For the text-containing cell, return its midpoint in (X, Y) coordinate format. 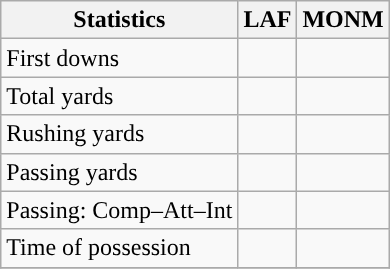
MONM (343, 20)
Passing: Comp–Att–Int (120, 210)
Rushing yards (120, 134)
First downs (120, 58)
LAF (268, 20)
Time of possession (120, 248)
Total yards (120, 96)
Passing yards (120, 172)
Statistics (120, 20)
